Find where the given text appears and provide that cell's center as (x, y) coordinate. 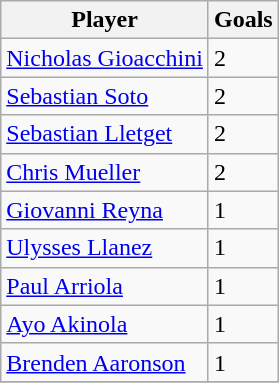
Paul Arriola (105, 286)
Ayo Akinola (105, 324)
Goals (243, 20)
Sebastian Lletget (105, 134)
Giovanni Reyna (105, 210)
Chris Mueller (105, 172)
Player (105, 20)
Ulysses Llanez (105, 248)
Sebastian Soto (105, 96)
Brenden Aaronson (105, 362)
Nicholas Gioacchini (105, 58)
